Capture the cell that displays the provided text and extract its (x, y) central coordinate. 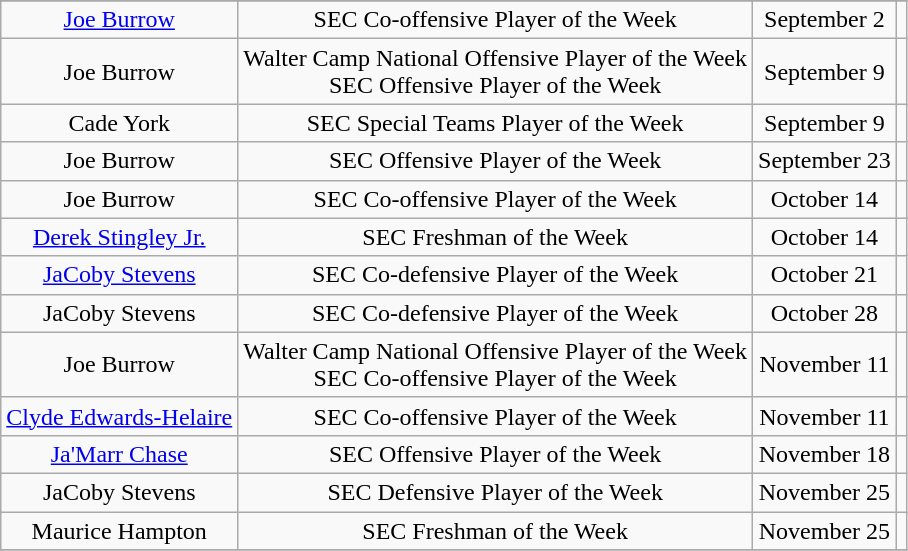
Clyde Edwards-Helaire (120, 416)
SEC Defensive Player of the Week (496, 492)
Walter Camp National Offensive Player of the Week SEC Co-offensive Player of the Week (496, 364)
October 21 (825, 275)
SEC Special Teams Player of the Week (496, 123)
September 2 (825, 20)
September 23 (825, 161)
November 18 (825, 454)
October 28 (825, 313)
Derek Stingley Jr. (120, 237)
Cade York (120, 123)
Maurice Hampton (120, 531)
Walter Camp National Offensive Player of the Week SEC Offensive Player of the Week (496, 72)
Ja'Marr Chase (120, 454)
